Determine the [x, y] coordinate at the center of the cell enclosing the given text.  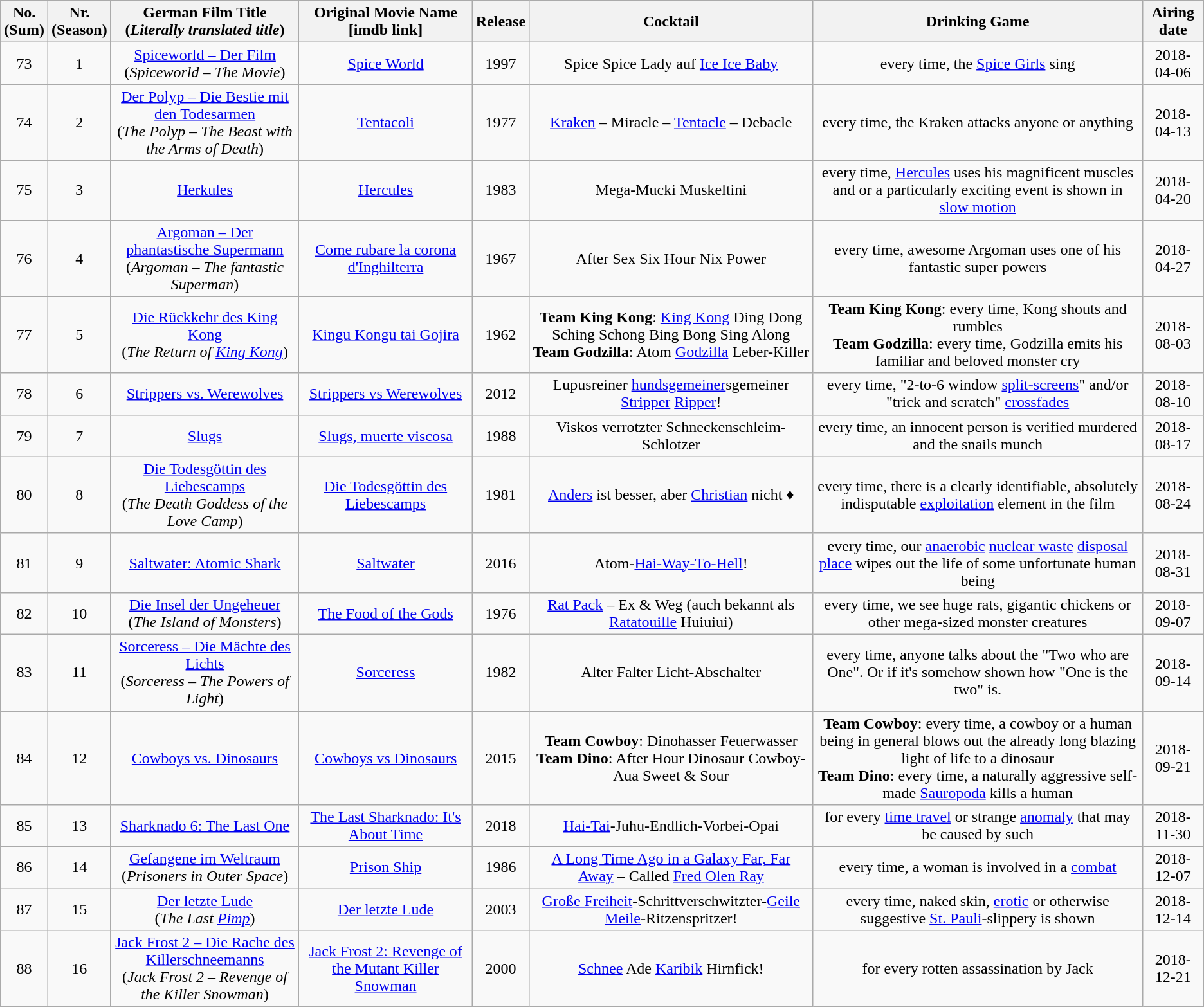
Die Todesgöttin des Liebescamps [386, 495]
1988 [500, 436]
2018-12-21 [1173, 968]
every time, our anaerobic nuclear waste disposal place wipes out the life of some unfortunate human being [978, 563]
Sharknado 6: The Last One [205, 826]
Spiceworld – Der Film(Spiceworld – The Movie) [205, 63]
Große Freiheit-Schrittverschwitzter-Geile Meile-Ritzenspritzer! [671, 909]
Lupusreiner hundsgemeinersgemeiner Stripper Ripper! [671, 394]
2018-12-07 [1173, 868]
83 [24, 673]
1 [79, 63]
2018-08-03 [1173, 334]
Strippers vs Werewolves [386, 394]
8 [79, 495]
1967 [500, 259]
80 [24, 495]
81 [24, 563]
86 [24, 868]
2018-08-17 [1173, 436]
Atom-Hai-Way-To-Hell! [671, 563]
2003 [500, 909]
Der Polyp – Die Bestie mit den Todesarmen(The Polyp – The Beast with the Arms of Death) [205, 122]
2018-08-31 [1173, 563]
75 [24, 190]
Saltwater [386, 563]
88 [24, 968]
1976 [500, 613]
11 [79, 673]
74 [24, 122]
84 [24, 758]
4 [79, 259]
1982 [500, 673]
Argoman – Der phantastische Supermann(Argoman – The fantastic Superman) [205, 259]
every time, naked skin, erotic or otherwise suggestive St. Pauli-slippery is shown [978, 909]
2000 [500, 968]
Prison Ship [386, 868]
Der letzte Lude(The Last Pimp) [205, 909]
Anders ist besser, aber Christian nicht ♦ [671, 495]
Spice Spice Lady auf Ice Ice Baby [671, 63]
73 [24, 63]
The Last Sharknado: It's About Time [386, 826]
78 [24, 394]
Sorceress [386, 673]
every time, there is a clearly identifiable, absolutely indisputable exploitation element in the film [978, 495]
Come rubare la corona d'Inghilterra [386, 259]
2015 [500, 758]
every time, "2-to-6 window split-screens" and/or "trick and scratch" crossfades [978, 394]
for every time travel or strange anomaly that may be caused by such [978, 826]
2018-04-06 [1173, 63]
15 [79, 909]
2018-08-10 [1173, 394]
Hai-Tai-Juhu-Endlich-Vorbei-Opai [671, 826]
7 [79, 436]
No.(Sum) [24, 22]
10 [79, 613]
2018 [500, 826]
Cowboys vs Dinosaurs [386, 758]
every time, awesome Argoman uses one of his fantastic super powers [978, 259]
5 [79, 334]
Drinking Game [978, 22]
2018-09-07 [1173, 613]
77 [24, 334]
82 [24, 613]
12 [79, 758]
Slugs [205, 436]
1983 [500, 190]
Alter Falter Licht-Abschalter [671, 673]
6 [79, 394]
Herkules [205, 190]
1997 [500, 63]
14 [79, 868]
Die Rückkehr des King Kong(The Return of King Kong) [205, 334]
1962 [500, 334]
Kraken – Miracle – Tentacle – Debacle [671, 122]
Spice World [386, 63]
13 [79, 826]
every time, we see huge rats, gigantic chickens or other mega-sized monster creatures [978, 613]
every time, the Kraken attacks anyone or anything [978, 122]
Der letzte Lude [386, 909]
every time, anyone talks about the "Two who are One". Or if it's somehow shown how "One is the two" is. [978, 673]
Viskos verrotzter Schneckenschleim-Schlotzer [671, 436]
1977 [500, 122]
Team King Kong: every time, Kong shouts and rumblesTeam Godzilla: every time, Godzilla emits his familiar and beloved monster cry [978, 334]
Airing date [1173, 22]
Hercules [386, 190]
2018-09-21 [1173, 758]
Strippers vs. Werewolves [205, 394]
2018-04-27 [1173, 259]
Slugs, muerte viscosa [386, 436]
85 [24, 826]
Die Insel der Ungeheuer(The Island of Monsters) [205, 613]
2018-04-13 [1173, 122]
9 [79, 563]
16 [79, 968]
every time, an innocent person is verified murdered and the snails munch [978, 436]
2018-12-14 [1173, 909]
1981 [500, 495]
Release [500, 22]
Gefangene im Weltraum(Prisoners in Outer Space) [205, 868]
Jack Frost 2: Revenge of the Mutant Killer Snowman [386, 968]
2018-09-14 [1173, 673]
Mega-Mucki Muskeltini [671, 190]
Sorceress – Die Mächte des Lichts(Sorceress – The Powers of Light) [205, 673]
for every rotten assassination by Jack [978, 968]
Team Cowboy: Dinohasser Feuerwasser Team Dino: After Hour Dinosaur Cowboy-Aua Sweet & Sour [671, 758]
Original Movie Name [imdb link] [386, 22]
1986 [500, 868]
every time, Hercules uses his magnificent muscles and or a particularly exciting event is shown in slow motion [978, 190]
Kingu Kongu tai Gojira [386, 334]
2018-04-20 [1173, 190]
2018-11-30 [1173, 826]
Schnee Ade Karibik Hirnfick! [671, 968]
The Food of the Gods [386, 613]
79 [24, 436]
Rat Pack – Ex & Weg (auch bekannt als Ratatouille Huiuiui) [671, 613]
A Long Time Ago in a Galaxy Far, Far Away – Called Fred Olen Ray [671, 868]
3 [79, 190]
every time, the Spice Girls sing [978, 63]
Cowboys vs. Dinosaurs [205, 758]
Nr.(Season) [79, 22]
Jack Frost 2 – Die Rache des Killerschneemanns(Jack Frost 2 – Revenge of the Killer Snowman) [205, 968]
87 [24, 909]
Die Todesgöttin des Liebescamps(The Death Goddess of the Love Camp) [205, 495]
2 [79, 122]
After Sex Six Hour Nix Power [671, 259]
Tentacoli [386, 122]
2018-08-24 [1173, 495]
German Film Title (Literally translated title) [205, 22]
2012 [500, 394]
2016 [500, 563]
Cocktail [671, 22]
Team King Kong: King Kong Ding Dong Sching Schong Bing Bong Sing Along Team Godzilla: Atom Godzilla Leber-Killer [671, 334]
every time, a woman is involved in a combat [978, 868]
76 [24, 259]
Saltwater: Atomic Shark [205, 563]
